Pinpoint the cell where the given text exists, returning its [x, y] midpoint coordinate. 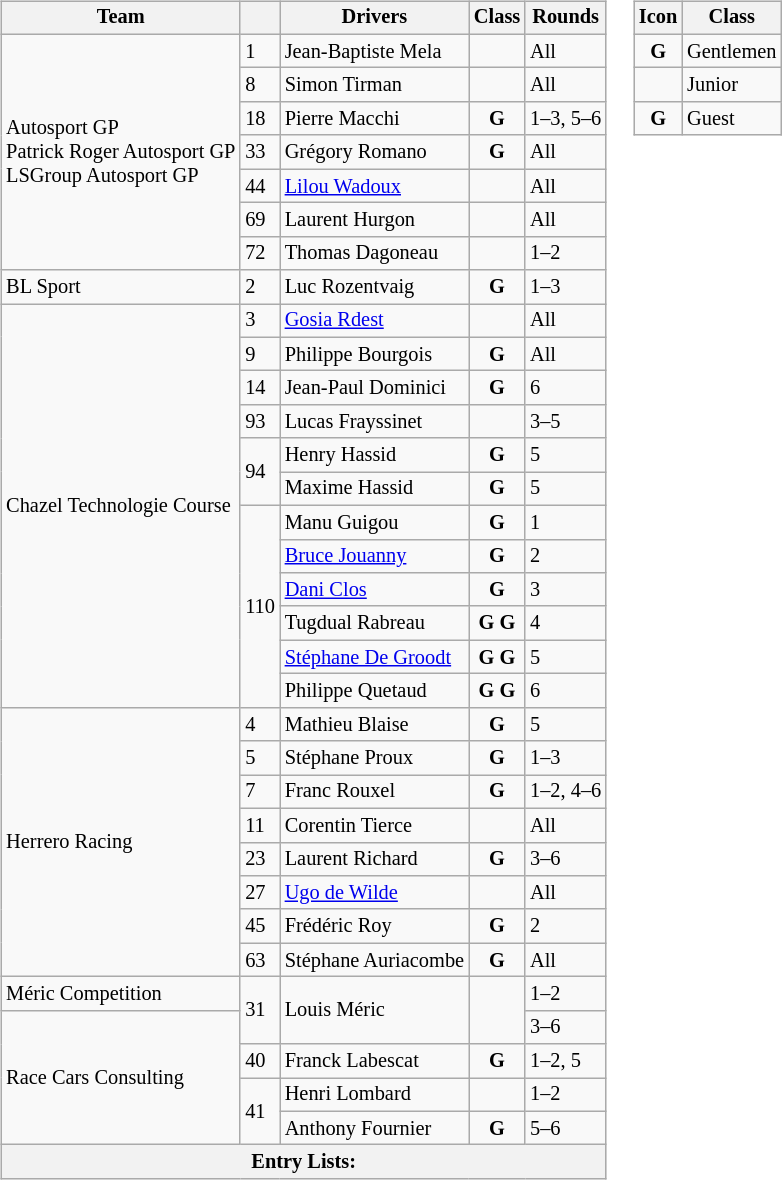
8 [260, 85]
Entry Lists: [304, 1162]
Philippe Bourgois [374, 354]
Simon Tirman [374, 85]
Luc Rozentvaig [374, 287]
Philippe Quetaud [374, 691]
Dani Clos [374, 590]
94 [260, 472]
14 [260, 388]
Anthony Fournier [374, 1128]
23 [260, 859]
93 [260, 422]
11 [260, 825]
27 [260, 893]
Drivers [374, 18]
1–2, 5 [566, 1061]
18 [260, 119]
1–2, 4–6 [566, 792]
5–6 [566, 1128]
Icon [658, 18]
Race Cars Consulting [120, 1078]
Gentlemen [732, 51]
Frédéric Roy [374, 926]
Thomas Dagoneau [374, 253]
Guest [732, 119]
Lilou Wadoux [374, 186]
Franck Labescat [374, 1061]
BL Sport [120, 287]
Junior [732, 85]
41 [260, 1112]
Jean-Baptiste Mela [374, 51]
Laurent Hurgon [374, 220]
Stéphane De Groodt [374, 657]
Stéphane Auriacombe [374, 960]
Henri Lombard [374, 1095]
Louis Méric [374, 1010]
110 [260, 606]
69 [260, 220]
Chazel Technologie Course [120, 506]
1–3, 5–6 [566, 119]
Ugo de Wilde [374, 893]
Jean-Paul Dominici [374, 388]
Manu Guigou [374, 522]
Gosia Rdest [374, 321]
72 [260, 253]
7 [260, 792]
Herrero Racing [120, 842]
Autosport GP Patrick Roger Autosport GP LSGroup Autosport GP [120, 152]
Laurent Richard [374, 859]
Maxime Hassid [374, 489]
Tugdual Rabreau [374, 623]
40 [260, 1061]
Pierre Macchi [374, 119]
33 [260, 152]
Rounds [566, 18]
Lucas Frayssinet [374, 422]
Stéphane Proux [374, 758]
3–5 [566, 422]
44 [260, 186]
Franc Rouxel [374, 792]
Bruce Jouanny [374, 556]
Henry Hassid [374, 455]
31 [260, 1010]
Team [120, 18]
Grégory Romano [374, 152]
Corentin Tierce [374, 825]
Méric Competition [120, 994]
9 [260, 354]
63 [260, 960]
45 [260, 926]
Mathieu Blaise [374, 724]
